Pinpoint the cell where the given text exists, returning its (X, Y) midpoint coordinate. 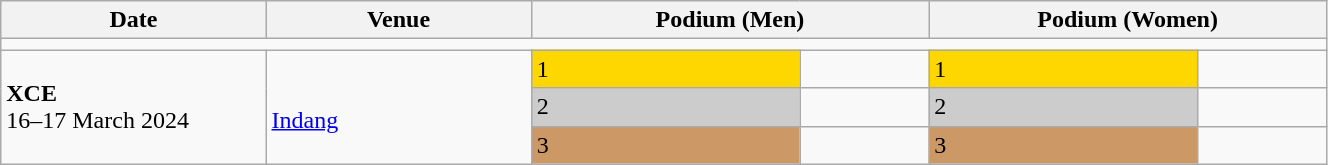
Podium (Men) (730, 20)
XCE 16–17 March 2024 (134, 107)
Indang (398, 107)
Podium (Women) (1128, 20)
Venue (398, 20)
Date (134, 20)
